Identify which cell holds the provided text, then report its (X, Y) central coordinate. 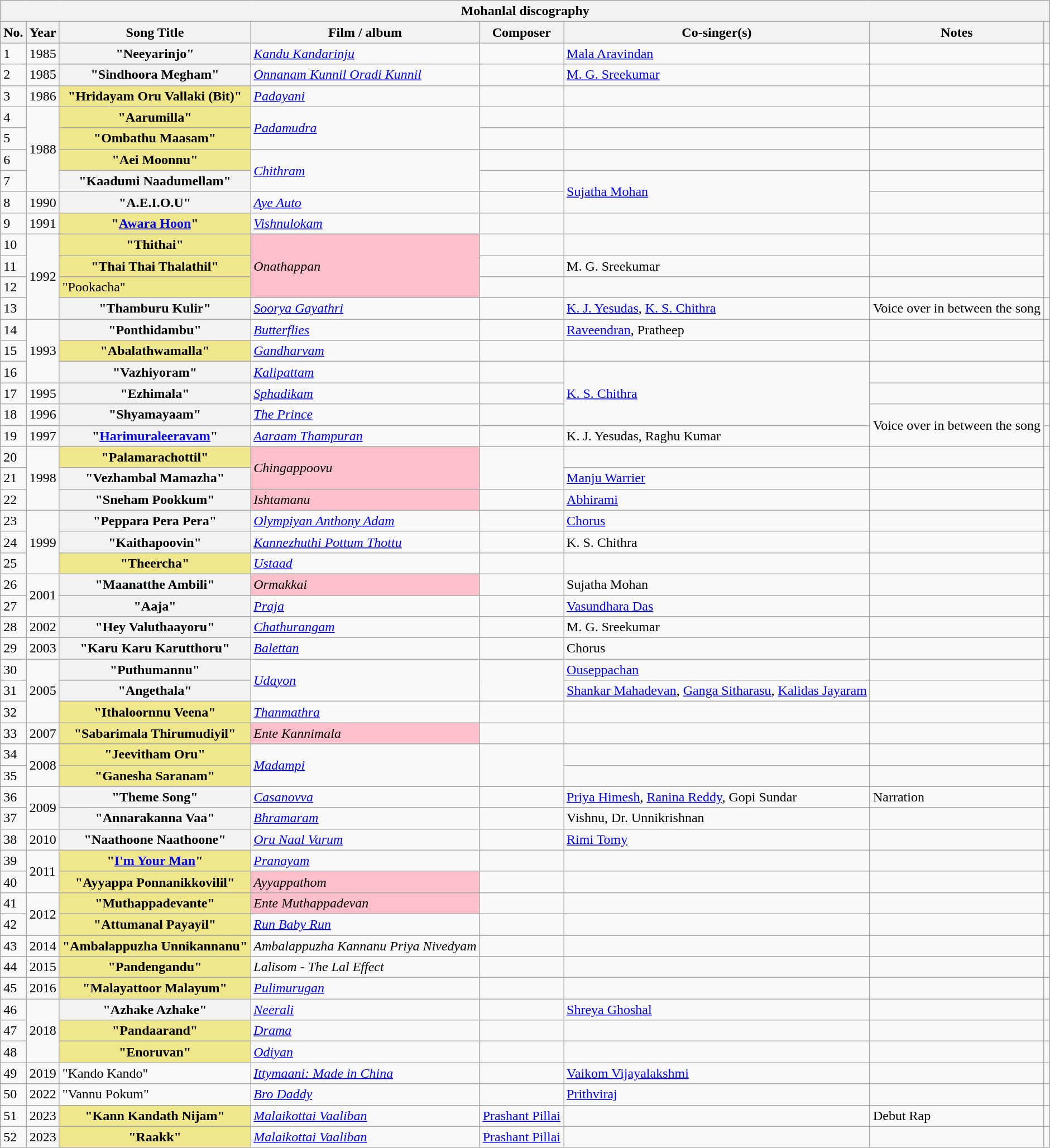
37 (13, 818)
"Awara Hoon" (155, 223)
"Attumanal Payayil" (155, 924)
1998 (42, 478)
1992 (42, 276)
44 (13, 967)
1991 (42, 223)
15 (13, 351)
Sphadikam (365, 393)
50 (13, 1094)
2022 (42, 1094)
2019 (42, 1073)
8 (13, 202)
7 (13, 181)
Priya Himesh, Ranina Reddy, Gopi Sundar (717, 797)
42 (13, 924)
1997 (42, 436)
"Kaithapoovin" (155, 542)
"Angethala" (155, 691)
"Aaja" (155, 606)
Drama (365, 1031)
2005 (42, 691)
Soorya Gayathri (365, 309)
Ente Kannimala (365, 733)
Udayon (365, 680)
1 (13, 54)
Padayani (365, 96)
2010 (42, 839)
11 (13, 266)
"Ayyappa Ponnanikkovilil" (155, 882)
14 (13, 330)
39 (13, 861)
1990 (42, 202)
"Thithai" (155, 244)
26 (13, 584)
Odiyan (365, 1052)
"Ombathu Maasam" (155, 138)
"Thai Thai Thalathil" (155, 266)
2015 (42, 967)
Ishtamanu (365, 499)
2 (13, 75)
2009 (42, 808)
Vishnu, Dr. Unnikrishnan (717, 818)
"Palamarachottil" (155, 457)
1999 (42, 542)
"Muthappadevante" (155, 903)
Chathurangam (365, 627)
2003 (42, 649)
Debut Rap (957, 1116)
1995 (42, 393)
"Puthumannu" (155, 670)
"Karu Karu Karutthoru" (155, 649)
The Prince (365, 415)
2007 (42, 733)
49 (13, 1073)
20 (13, 457)
Vishnulokam (365, 223)
"Azhake Azhake" (155, 1010)
Vasundhara Das (717, 606)
1996 (42, 415)
30 (13, 670)
Prithviraj (717, 1094)
Co-singer(s) (717, 32)
"Sneham Pookkum" (155, 499)
9 (13, 223)
"Hey Valuthaayoru" (155, 627)
18 (13, 415)
Song Title (155, 32)
"Ithaloornnu Veena" (155, 712)
Praja (365, 606)
Bhramaram (365, 818)
36 (13, 797)
"Vannu Pokum" (155, 1094)
Ente Muthappadevan (365, 903)
Notes (957, 32)
"Abalathwamalla" (155, 351)
10 (13, 244)
16 (13, 372)
"Vezhambal Mamazha" (155, 478)
Olympiyan Anthony Adam (365, 521)
1986 (42, 96)
52 (13, 1137)
Thanmathra (365, 712)
Shankar Mahadevan, Ganga Sitharasu, Kalidas Jayaram (717, 691)
34 (13, 755)
3 (13, 96)
Ayyappathom (365, 882)
"Ganesha Saranam" (155, 776)
Year (42, 32)
Film / album (365, 32)
Pranayam (365, 861)
No. (13, 32)
Pulimurugan (365, 988)
Onathappan (365, 266)
38 (13, 839)
47 (13, 1031)
Onnanam Kunnil Oradi Kunnil (365, 75)
Chithram (365, 170)
"Naathoone Naathoone" (155, 839)
"Annarakanna Vaa" (155, 818)
"Harimuraleeravam" (155, 436)
2018 (42, 1031)
Narration (957, 797)
Aye Auto (365, 202)
Rimi Tomy (717, 839)
Kandu Kandarinju (365, 54)
Mohanlal discography (525, 11)
"Sindhoora Megham" (155, 75)
Ambalappuzha Kannanu Priya Nivedyam (365, 946)
2008 (42, 765)
Kannezhuthi Pottum Thottu (365, 542)
22 (13, 499)
"Aarumilla" (155, 117)
35 (13, 776)
17 (13, 393)
"Ponthidambu" (155, 330)
32 (13, 712)
19 (13, 436)
2014 (42, 946)
1993 (42, 351)
"Ezhimala" (155, 393)
29 (13, 649)
Raveendran, Pratheep (717, 330)
"Kando Kando" (155, 1073)
"Thamburu Kulir" (155, 309)
28 (13, 627)
5 (13, 138)
Mala Aravindan (717, 54)
Ittymaani: Made in China (365, 1073)
40 (13, 882)
"Kann Kandath Nijam" (155, 1116)
"Vazhiyoram" (155, 372)
2011 (42, 871)
"Maanatthe Ambili" (155, 584)
Oru Naal Varum (365, 839)
Vaikom Vijayalakshmi (717, 1073)
"Raakk" (155, 1137)
Shreya Ghoshal (717, 1010)
Ormakkai (365, 584)
"Enoruvan" (155, 1052)
23 (13, 521)
2012 (42, 914)
12 (13, 287)
46 (13, 1010)
Casanovva (365, 797)
"Aei Moonnu" (155, 160)
"Shyamayaam" (155, 415)
Padamudra (365, 128)
"Neeyarinjo" (155, 54)
45 (13, 988)
"Ambalappuzha Unnikannanu" (155, 946)
"Jeevitham Oru" (155, 755)
"Kaadumi Naadumellam" (155, 181)
Madampi (365, 765)
"Pookacha" (155, 287)
"Pandengandu" (155, 967)
Chingappoovu (365, 468)
"Malayattoor Malayum" (155, 988)
25 (13, 563)
43 (13, 946)
K. J. Yesudas, Raghu Kumar (717, 436)
6 (13, 160)
51 (13, 1116)
24 (13, 542)
Lalisom - The Lal Effect (365, 967)
21 (13, 478)
"Pandaarand" (155, 1031)
"I'm Your Man" (155, 861)
Run Baby Run (365, 924)
27 (13, 606)
2001 (42, 595)
Balettan (365, 649)
Butterflies (365, 330)
Aaraam Thampuran (365, 436)
Kalipattam (365, 372)
41 (13, 903)
2002 (42, 627)
2016 (42, 988)
Neerali (365, 1010)
Manju Warrier (717, 478)
48 (13, 1052)
"Peppara Pera Pera" (155, 521)
"Hridayam Oru Vallaki (Bit)" (155, 96)
33 (13, 733)
Ustaad (365, 563)
1988 (42, 149)
K. J. Yesudas, K. S. Chithra (717, 309)
"A.E.I.O.U" (155, 202)
"Theme Song" (155, 797)
"Sabarimala Thirumudiyil" (155, 733)
Abhirami (717, 499)
Ouseppachan (717, 670)
Composer (521, 32)
"Theercha" (155, 563)
31 (13, 691)
Bro Daddy (365, 1094)
Gandharvam (365, 351)
13 (13, 309)
4 (13, 117)
